Return the (x, y) coordinate for the center point of the cell that contains the specified text.  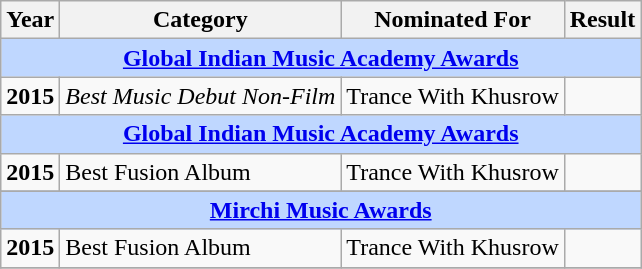
Mirchi Music Awards (321, 210)
Category (200, 20)
Best Music Debut Non-Film (200, 96)
Year (30, 20)
Nominated For (452, 20)
Result (602, 20)
